For the text-containing cell, return its midpoint in [X, Y] coordinate format. 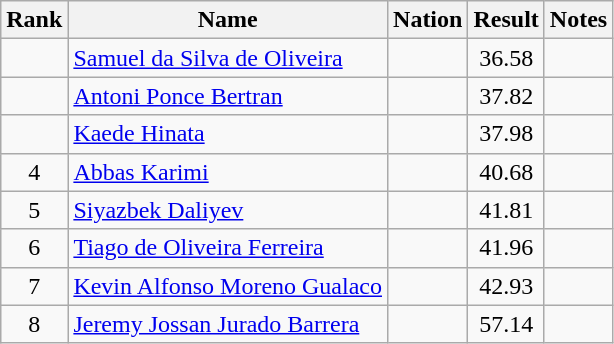
5 [34, 210]
Result [506, 20]
7 [34, 286]
Nation [428, 20]
37.98 [506, 134]
4 [34, 172]
40.68 [506, 172]
6 [34, 248]
36.58 [506, 58]
Kevin Alfonso Moreno Gualaco [228, 286]
57.14 [506, 324]
Tiago de Oliveira Ferreira [228, 248]
Abbas Karimi [228, 172]
Notes [578, 20]
Antoni Ponce Bertran [228, 96]
Name [228, 20]
41.81 [506, 210]
37.82 [506, 96]
Siyazbek Daliyev [228, 210]
Kaede Hinata [228, 134]
Samuel da Silva de Oliveira [228, 58]
8 [34, 324]
42.93 [506, 286]
Jeremy Jossan Jurado Barrera [228, 324]
41.96 [506, 248]
Rank [34, 20]
